Provide the (x, y) coordinate of the cell's center where the given text is located.  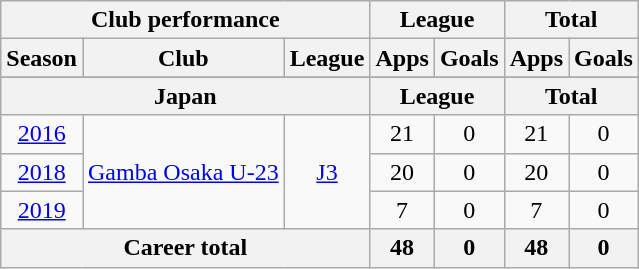
2018 (42, 172)
Club (183, 58)
Career total (186, 248)
J3 (327, 172)
Gamba Osaka U-23 (183, 172)
Club performance (186, 20)
Season (42, 58)
2016 (42, 134)
Japan (186, 96)
2019 (42, 210)
